Extract the [x, y] coordinate from the center of the cell holding the provided text.  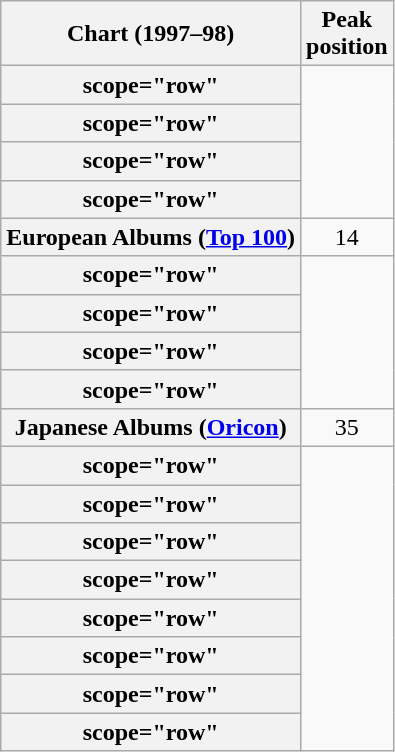
Chart (1997–98) [151, 34]
14 [347, 237]
Peakposition [347, 34]
European Albums (Top 100) [151, 237]
35 [347, 427]
Japanese Albums (Oricon) [151, 427]
